Output the (x, y) coordinate of the center of the cell containing the given text.  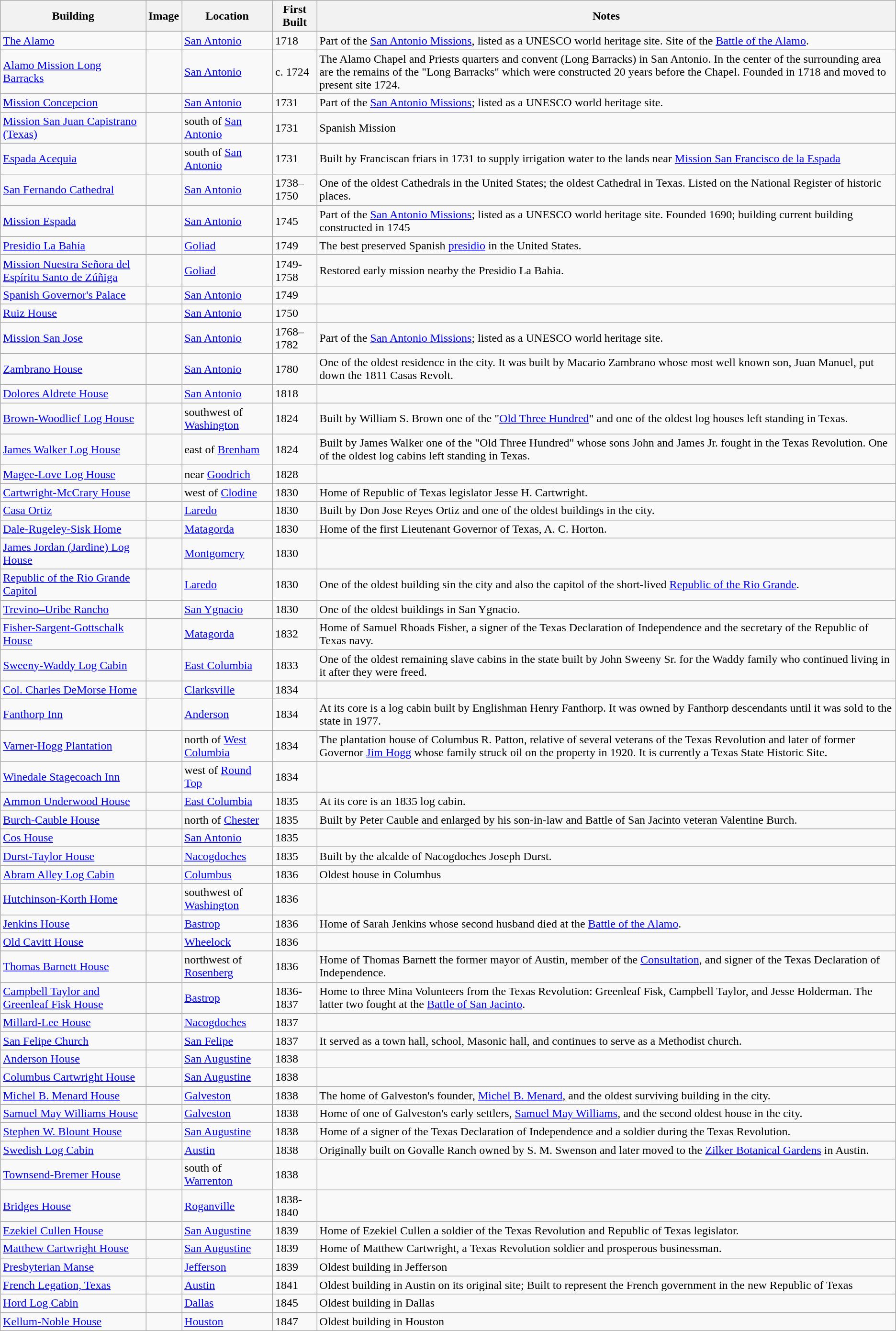
Presidio La Bahía (73, 246)
Mission San Jose (73, 338)
1749-1758 (295, 270)
Ezekiel Cullen House (73, 1230)
1833 (295, 665)
Bridges House (73, 1206)
The best preserved Spanish presidio in the United States. (606, 246)
west of Clodine (227, 492)
James Walker Log House (73, 450)
Built by the alcalde of Nacogdoches Joseph Durst. (606, 856)
Burch-Cauble House (73, 820)
1828 (295, 474)
Mission Nuestra Señora del Espíritu Santo de Zúñiga (73, 270)
One of the oldest building sin the city and also the capitol of the short-lived Republic of the Rio Grande. (606, 585)
One of the oldest residence in the city. It was built by Macario Zambrano whose most well known son, Juan Manuel, put down the 1811 Casas Revolt. (606, 369)
Columbus Cartwright House (73, 1077)
Cos House (73, 838)
1745 (295, 221)
San Felipe Church (73, 1040)
San Ygnacio (227, 609)
Originally built on Govalle Ranch owned by S. M. Swenson and later moved to the Zilker Botanical Gardens in Austin. (606, 1150)
northwest of Rosenberg (227, 967)
Abram Alley Log Cabin (73, 874)
Built by Franciscan friars in 1731 to supply irrigation water to the lands near Mission San Francisco de la Espada (606, 159)
Dale-Rugeley-Sisk Home (73, 529)
Built by Peter Cauble and enlarged by his son-in-law and Battle of San Jacinto veteran Valentine Burch. (606, 820)
Home of Thomas Barnett the former mayor of Austin, member of the Consultation, and signer of the Texas Declaration of Independence. (606, 967)
San Felipe (227, 1040)
Home of Ezekiel Cullen a soldier of the Texas Revolution and Republic of Texas legislator. (606, 1230)
James Jordan (Jardine) Log House (73, 553)
Part of the San Antonio Missions; listed as a UNESCO world heritage site. Founded 1690; building current building constructed in 1745 (606, 221)
1768–1782 (295, 338)
1838-1840 (295, 1206)
Spanish Mission (606, 127)
Home of the first Lieutenant Governor of Texas, A. C. Horton. (606, 529)
1832 (295, 634)
Clarksville (227, 690)
1841 (295, 1285)
Ammon Underwood House (73, 802)
One of the oldest remaining slave cabins in the state built by John Sweeny Sr. for the Waddy family who continued living in it after they were freed. (606, 665)
Anderson (227, 714)
French Legation, Texas (73, 1285)
Oldest building in Jefferson (606, 1267)
Samuel May Williams House (73, 1114)
1780 (295, 369)
Restored early mission nearby the Presidio La Bahia. (606, 270)
Home of one of Galveston's early settlers, Samuel May Williams, and the second oldest house in the city. (606, 1114)
Fisher-Sargent-Gottschalk House (73, 634)
Fanthorp Inn (73, 714)
Oldest building in Houston (606, 1321)
1845 (295, 1303)
Part of the San Antonio Missions, listed as a UNESCO world heritage site. Site of the Battle of the Alamo. (606, 41)
Built by William S. Brown one of the "Old Three Hundred" and one of the oldest log houses left standing in Texas. (606, 418)
Magee-Love Log House (73, 474)
Townsend-Bremer House (73, 1174)
One of the oldest Cathedrals in the United States; the oldest Cathedral in Texas. Listed on the National Register of historic places. (606, 190)
San Fernando Cathedral (73, 190)
First Built (295, 16)
Image (164, 16)
Mission San Juan Capistrano (Texas) (73, 127)
1738–1750 (295, 190)
At its core is an 1835 log cabin. (606, 802)
Dallas (227, 1303)
Oldest building in Austin on its original site; Built to represent the French government in the new Republic of Texas (606, 1285)
north of Chester (227, 820)
Matthew Cartwright House (73, 1249)
Old Cavitt House (73, 942)
north of West Columbia (227, 746)
Campbell Taylor and Greenleaf Fisk House (73, 997)
Trevino–Uribe Rancho (73, 609)
near Goodrich (227, 474)
Hutchinson-Korth Home (73, 899)
east of Brenham (227, 450)
1750 (295, 313)
1818 (295, 394)
Cartwright-McCrary House (73, 492)
Wheelock (227, 942)
1718 (295, 41)
Col. Charles DeMorse Home (73, 690)
Stephen W. Blount House (73, 1132)
Varner-Hogg Plantation (73, 746)
Home of Republic of Texas legislator Jesse H. Cartwright. (606, 492)
Casa Ortiz (73, 511)
Houston (227, 1321)
One of the oldest buildings in San Ygnacio. (606, 609)
Building (73, 16)
Durst-Taylor House (73, 856)
Thomas Barnett House (73, 967)
Mission Espada (73, 221)
Oldest house in Columbus (606, 874)
Spanish Governor's Palace (73, 295)
Alamo Mission Long Barracks (73, 72)
Zambrano House (73, 369)
c. 1724 (295, 72)
Built by Don Jose Reyes Ortiz and one of the oldest buildings in the city. (606, 511)
Sweeny-Waddy Log Cabin (73, 665)
Presbyterian Manse (73, 1267)
Swedish Log Cabin (73, 1150)
Mission Concepcion (73, 103)
Republic of the Rio Grande Capitol (73, 585)
Notes (606, 16)
Oldest building in Dallas (606, 1303)
The Alamo (73, 41)
The home of Galveston's founder, Michel B. Menard, and the oldest surviving building in the city. (606, 1096)
Home of Sarah Jenkins whose second husband died at the Battle of the Alamo. (606, 924)
Kellum-Noble House (73, 1321)
Anderson House (73, 1059)
Roganville (227, 1206)
Jenkins House (73, 924)
At its core is a log cabin built by Englishman Henry Fanthorp. It was owned by Fanthorp descendants until it was sold to the state in 1977. (606, 714)
Dolores Aldrete House (73, 394)
Hord Log Cabin (73, 1303)
Millard-Lee House (73, 1022)
It served as a town hall, school, Masonic hall, and continues to serve as a Methodist church. (606, 1040)
Montgomery (227, 553)
1836-1837 (295, 997)
Brown-Woodlief Log House (73, 418)
Espada Acequia (73, 159)
Ruiz House (73, 313)
Michel B. Menard House (73, 1096)
Winedale Stagecoach Inn (73, 777)
Jefferson (227, 1267)
Columbus (227, 874)
west of Round Top (227, 777)
1847 (295, 1321)
south of Warrenton (227, 1174)
Location (227, 16)
Home of Matthew Cartwright, a Texas Revolution soldier and prosperous businessman. (606, 1249)
Home of Samuel Rhoads Fisher, a signer of the Texas Declaration of Independence and the secretary of the Republic of Texas navy. (606, 634)
Home of a signer of the Texas Declaration of Independence and a soldier during the Texas Revolution. (606, 1132)
